Provide the (X, Y) coordinate of the cell's center where the given text is located.  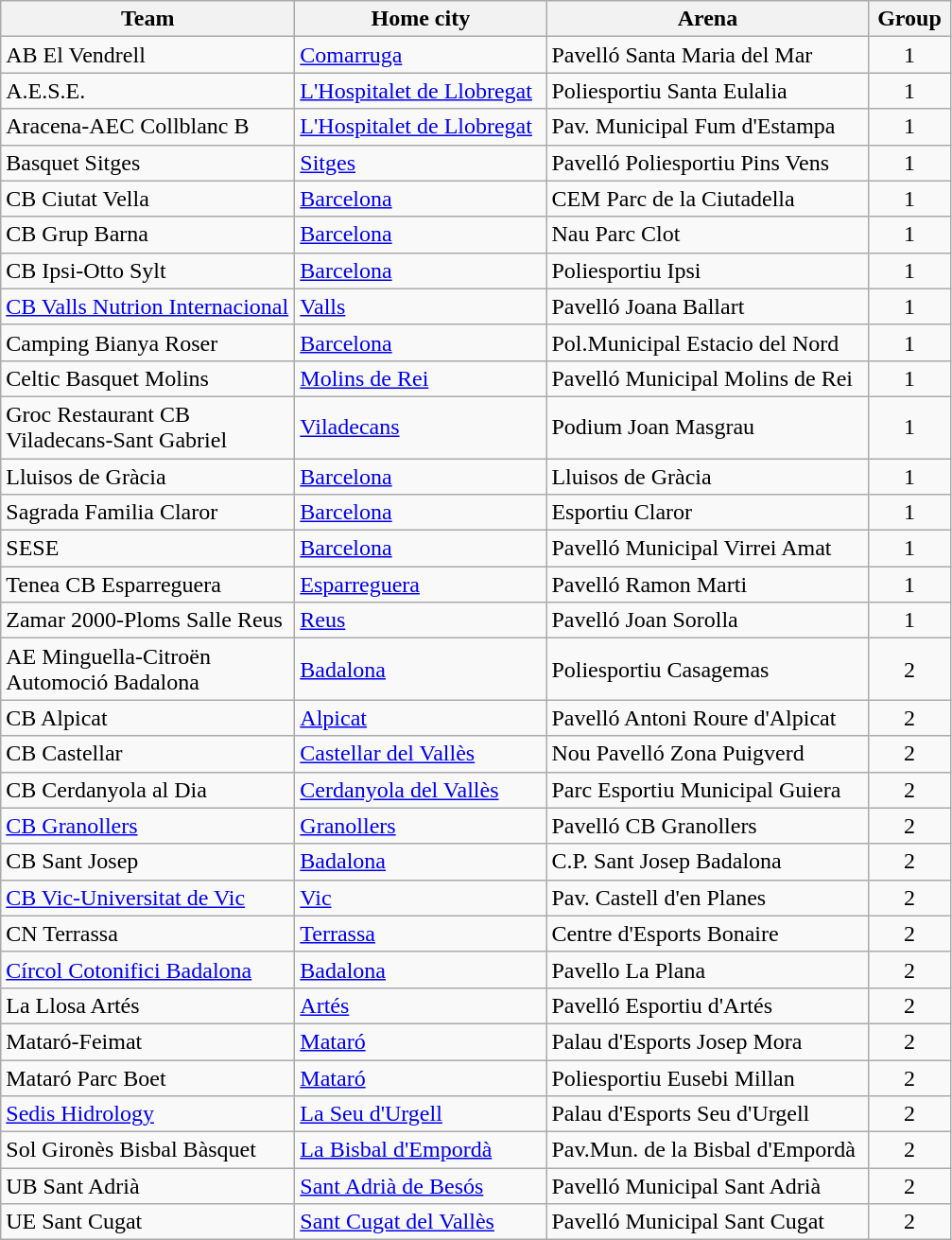
Reus (421, 620)
Camping Bianya Roser (147, 342)
Sedis Hidrology (147, 1114)
Esportiu Claror (707, 513)
Molins de Rei (421, 378)
Centre d'Esports Bonaire (707, 934)
Pol.Municipal Estacio del Nord (707, 342)
Pavelló Municipal Virrei Amat (707, 549)
Valls (421, 306)
Mataró-Feimat (147, 1041)
Pavelló Municipal Sant Cugat (707, 1222)
Poliesportiu Casagemas (707, 670)
Artés (421, 1005)
Sitges (421, 163)
Comarruga (421, 55)
Parc Esportiu Municipal Guiera (707, 790)
CB Ciutat Vella (147, 199)
CB Vic-Universitat de Vic (147, 898)
Tenea CB Esparreguera (147, 585)
Pav. Municipal Fum d'Estampa (707, 127)
Palau d'Esports Josep Mora (707, 1041)
Pavelló Esportiu d'Artés (707, 1005)
Mataró Parc Boet (147, 1077)
Pavelló Joana Ballart (707, 306)
Pavelló Municipal Sant Adrià (707, 1186)
La Bisbal d'Empordà (421, 1150)
CB Castellar (147, 754)
Sant Adrià de Besós (421, 1186)
Pav. Castell d'en Planes (707, 898)
Castellar del Vallès (421, 754)
Zamar 2000-Ploms Salle Reus (147, 620)
UE Sant Cugat (147, 1222)
Nou Pavelló Zona Puigverd (707, 754)
Esparreguera (421, 585)
Granollers (421, 826)
C.P. Sant Josep Badalona (707, 862)
Pavelló Poliesportiu Pins Vens (707, 163)
Poliesportiu Santa Eulalia (707, 91)
La Llosa Artés (147, 1005)
Terrassa (421, 934)
Group (909, 19)
Basquet Sitges (147, 163)
UB Sant Adrià (147, 1186)
Cerdanyola del Vallès (421, 790)
Poliesportiu Eusebi Millan (707, 1077)
AB El Vendrell (147, 55)
CB Cerdanyola al Dia (147, 790)
Pavelló Antoni Roure d'Alpicat (707, 718)
CB Granollers (147, 826)
SESE (147, 549)
Viladecans (421, 428)
Home city (421, 19)
CEM Parc de la Ciutadella (707, 199)
Team (147, 19)
Pavelló CB Granollers (707, 826)
Arena (707, 19)
La Seu d'Urgell (421, 1114)
Pavello La Plana (707, 969)
CB Valls Nutrion Internacional (147, 306)
Pavelló Municipal Molins de Rei (707, 378)
CB Grup Barna (147, 235)
Alpicat (421, 718)
CB Alpicat (147, 718)
Celtic Basquet Molins (147, 378)
Pavelló Santa Maria del Mar (707, 55)
AE Minguella-Citroën Automoció Badalona (147, 670)
Aracena-AEC Collblanc B (147, 127)
Groc Restaurant CB Viladecans-Sant Gabriel (147, 428)
CN Terrassa (147, 934)
Palau d'Esports Seu d'Urgell (707, 1114)
Nau Parc Clot (707, 235)
Podium Joan Masgrau (707, 428)
Pavelló Ramon Marti (707, 585)
Pavelló Joan Sorolla (707, 620)
Sol Gironès Bisbal Bàsquet (147, 1150)
A.E.S.E. (147, 91)
Sagrada Familia Claror (147, 513)
Vic (421, 898)
Sant Cugat del Vallès (421, 1222)
CB Ipsi-Otto Sylt (147, 271)
CB Sant Josep (147, 862)
Pav.Mun. de la Bisbal d'Empordà (707, 1150)
Poliesportiu Ipsi (707, 271)
Círcol Cotonifici Badalona (147, 969)
